From the cell containing the given text, extract its center point as (x, y) coordinate. 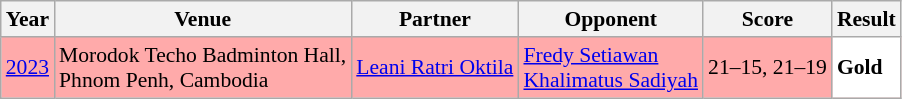
Result (866, 19)
Opponent (610, 19)
Fredy Setiawan Khalimatus Sadiyah (610, 68)
2023 (28, 68)
Year (28, 19)
Score (768, 19)
Partner (434, 19)
Gold (866, 68)
Leani Ratri Oktila (434, 68)
Morodok Techo Badminton Hall,Phnom Penh, Cambodia (202, 68)
21–15, 21–19 (768, 68)
Venue (202, 19)
